Determine the (X, Y) coordinate at the center of the cell enclosing the given text.  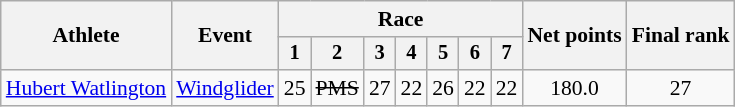
5 (443, 54)
7 (507, 54)
25 (295, 88)
Net points (574, 36)
Event (225, 36)
Athlete (86, 36)
26 (443, 88)
3 (380, 54)
Race (401, 19)
Windglider (225, 88)
1 (295, 54)
PMS (336, 88)
6 (475, 54)
2 (336, 54)
180.0 (574, 88)
4 (412, 54)
Final rank (681, 36)
Hubert Watlington (86, 88)
